Return the (X, Y) coordinate for the center point of the cell that contains the specified text.  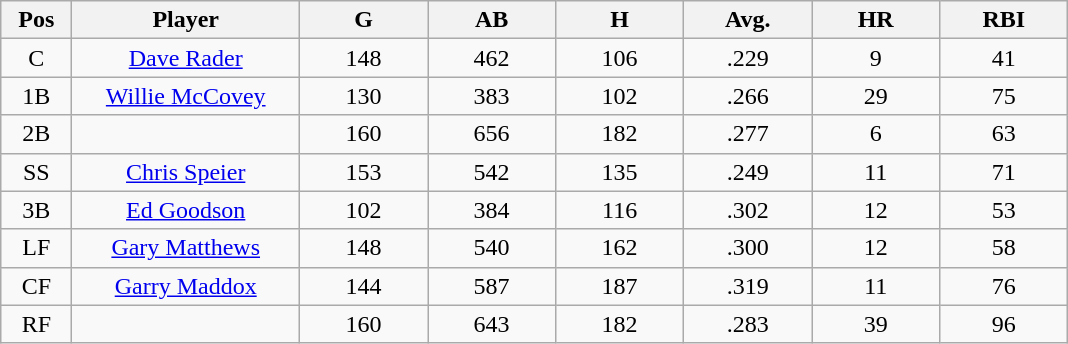
LF (36, 248)
3B (36, 210)
9 (876, 58)
384 (492, 210)
587 (492, 286)
.277 (748, 134)
Dave Rader (186, 58)
63 (1004, 134)
116 (620, 210)
.229 (748, 58)
187 (620, 286)
Willie McCovey (186, 96)
HR (876, 20)
75 (1004, 96)
58 (1004, 248)
71 (1004, 172)
106 (620, 58)
Garry Maddox (186, 286)
29 (876, 96)
540 (492, 248)
Avg. (748, 20)
6 (876, 134)
SS (36, 172)
G (364, 20)
Player (186, 20)
Chris Speier (186, 172)
.266 (748, 96)
383 (492, 96)
2B (36, 134)
RF (36, 324)
.249 (748, 172)
462 (492, 58)
Pos (36, 20)
.319 (748, 286)
39 (876, 324)
AB (492, 20)
CF (36, 286)
643 (492, 324)
.300 (748, 248)
RBI (1004, 20)
135 (620, 172)
542 (492, 172)
41 (1004, 58)
1B (36, 96)
H (620, 20)
53 (1004, 210)
C (36, 58)
130 (364, 96)
Gary Matthews (186, 248)
76 (1004, 286)
Ed Goodson (186, 210)
.283 (748, 324)
144 (364, 286)
162 (620, 248)
.302 (748, 210)
96 (1004, 324)
153 (364, 172)
656 (492, 134)
